Locate the cell with the specified text and output its [X, Y] center coordinate. 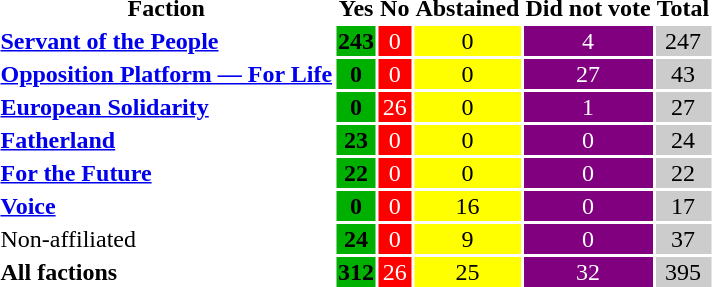
25 [468, 272]
1 [588, 107]
37 [682, 239]
247 [682, 41]
4 [588, 41]
9 [468, 239]
23 [356, 140]
395 [682, 272]
17 [682, 206]
43 [682, 74]
243 [356, 41]
32 [588, 272]
312 [356, 272]
16 [468, 206]
